Extract the (X, Y) coordinate from the center of the cell holding the provided text.  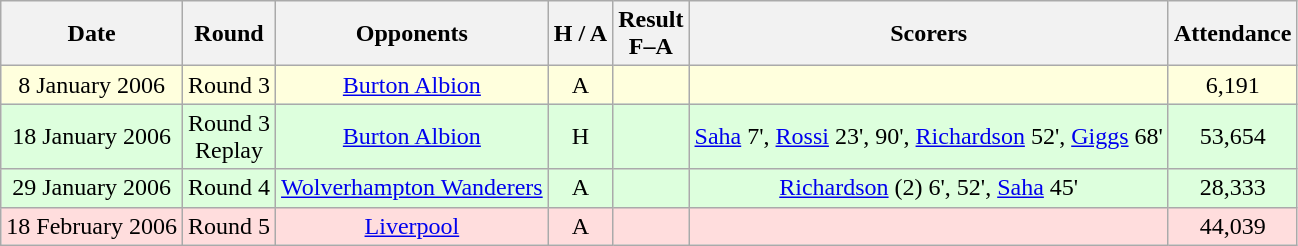
18 February 2006 (92, 226)
Date (92, 34)
Round 5 (228, 226)
Liverpool (412, 226)
Round 3Replay (228, 136)
18 January 2006 (92, 136)
8 January 2006 (92, 85)
28,333 (1232, 188)
53,654 (1232, 136)
Saha 7', Rossi 23', 90', Richardson 52', Giggs 68' (928, 136)
Round 4 (228, 188)
H (580, 136)
Round (228, 34)
Opponents (412, 34)
Scorers (928, 34)
29 January 2006 (92, 188)
6,191 (1232, 85)
Richardson (2) 6', 52', Saha 45' (928, 188)
H / A (580, 34)
Round 3 (228, 85)
ResultF–A (651, 34)
Attendance (1232, 34)
Wolverhampton Wanderers (412, 188)
44,039 (1232, 226)
